Search for the cell housing the specified text and yield its (X, Y) center coordinate. 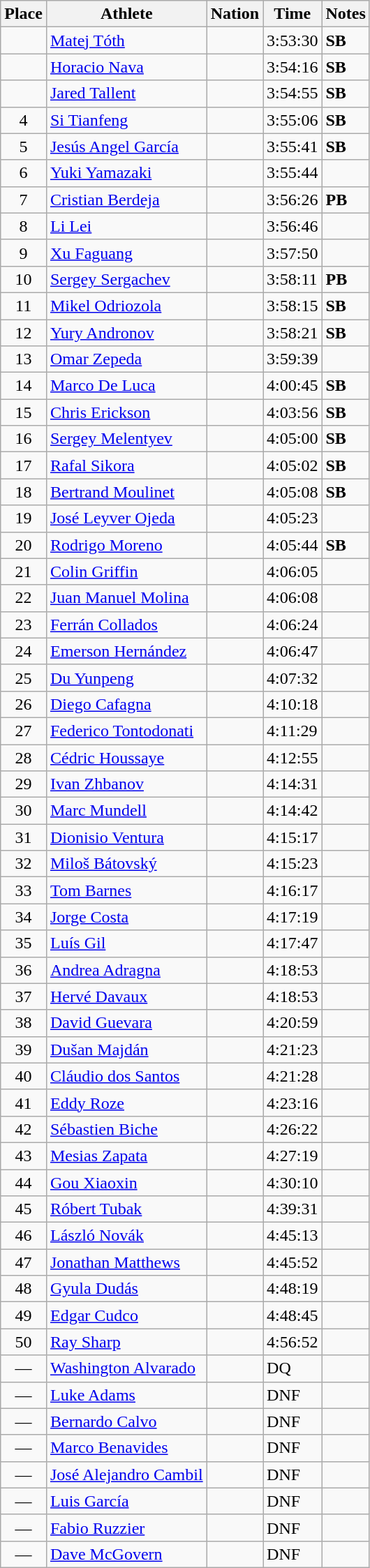
11 (24, 306)
3:56:46 (293, 226)
13 (24, 359)
41 (24, 1103)
4:56:52 (293, 1342)
Marc Mundell (126, 811)
Athlete (126, 14)
3:55:06 (293, 120)
José Leyver Ojeda (126, 518)
4:00:45 (293, 386)
Dave McGovern (126, 1554)
Rafal Sikora (126, 465)
Mikel Odriozola (126, 306)
Jared Tallent (126, 94)
4:15:23 (293, 864)
4:45:13 (293, 1236)
Luis García (126, 1501)
Yuki Yamazaki (126, 173)
46 (24, 1236)
Gyula Dudás (126, 1289)
3:55:44 (293, 173)
Chris Erickson (126, 412)
3:59:39 (293, 359)
14 (24, 386)
4:30:10 (293, 1183)
26 (24, 704)
Yury Andronov (126, 333)
Cristian Berdeja (126, 200)
Dušan Majdán (126, 1050)
4:48:19 (293, 1289)
Omar Zepeda (126, 359)
Marco Benavides (126, 1448)
12 (24, 333)
Jonathan Matthews (126, 1262)
Rodrigo Moreno (126, 545)
Gou Xiaoxin (126, 1183)
Ivan Zhbanov (126, 784)
4:16:17 (293, 890)
34 (24, 917)
4:45:52 (293, 1262)
Emerson Hernández (126, 651)
Washington Alvarado (126, 1368)
4:26:22 (293, 1129)
Marco De Luca (126, 386)
4:20:59 (293, 1023)
Cláudio dos Santos (126, 1076)
4:14:42 (293, 811)
4:05:02 (293, 465)
Fabio Ruzzier (126, 1528)
8 (24, 226)
48 (24, 1289)
40 (24, 1076)
36 (24, 970)
Luke Adams (126, 1395)
4:39:31 (293, 1209)
38 (24, 1023)
Róbert Tubak (126, 1209)
Time (293, 14)
4:07:32 (293, 678)
4:05:44 (293, 545)
4:21:23 (293, 1050)
Dionisio Ventura (126, 837)
43 (24, 1156)
15 (24, 412)
4:21:28 (293, 1076)
19 (24, 518)
4:06:05 (293, 572)
4:06:08 (293, 598)
4:03:56 (293, 412)
Eddy Roze (126, 1103)
4:06:24 (293, 625)
7 (24, 200)
Jesús Angel García (126, 147)
Jorge Costa (126, 917)
4:06:47 (293, 651)
Mesias Zapata (126, 1156)
Edgar Cudco (126, 1315)
4:05:23 (293, 518)
28 (24, 757)
35 (24, 943)
4:23:16 (293, 1103)
Matej Tóth (126, 40)
Horacio Nava (126, 67)
3:55:41 (293, 147)
Nation (235, 14)
6 (24, 173)
Sébastien Biche (126, 1129)
4:10:18 (293, 704)
Andrea Adragna (126, 970)
Li Lei (126, 226)
Miloš Bátovský (126, 864)
Cédric Houssaye (126, 757)
3:58:11 (293, 279)
Bertrand Moulinet (126, 492)
4:12:55 (293, 757)
Sergey Melentyev (126, 439)
Juan Manuel Molina (126, 598)
3:54:16 (293, 67)
Colin Griffin (126, 572)
4:17:19 (293, 917)
3:56:26 (293, 200)
José Alejandro Cambil (126, 1474)
3:54:55 (293, 94)
Si Tianfeng (126, 120)
3:53:30 (293, 40)
Xu Faguang (126, 253)
Diego Cafagna (126, 704)
21 (24, 572)
32 (24, 864)
39 (24, 1050)
3:57:50 (293, 253)
9 (24, 253)
Luís Gil (126, 943)
4:17:47 (293, 943)
5 (24, 147)
20 (24, 545)
Notes (346, 14)
31 (24, 837)
17 (24, 465)
49 (24, 1315)
50 (24, 1342)
4:14:31 (293, 784)
10 (24, 279)
Ray Sharp (126, 1342)
42 (24, 1129)
4 (24, 120)
4:27:19 (293, 1156)
Bernardo Calvo (126, 1421)
44 (24, 1183)
4:48:45 (293, 1315)
33 (24, 890)
16 (24, 439)
25 (24, 678)
4:11:29 (293, 731)
Hervé Davaux (126, 996)
45 (24, 1209)
David Guevara (126, 1023)
18 (24, 492)
3:58:21 (293, 333)
22 (24, 598)
47 (24, 1262)
37 (24, 996)
DQ (293, 1368)
29 (24, 784)
24 (24, 651)
Place (24, 14)
Sergey Sergachev (126, 279)
Du Yunpeng (126, 678)
23 (24, 625)
4:05:08 (293, 492)
4:15:17 (293, 837)
László Novák (126, 1236)
30 (24, 811)
3:58:15 (293, 306)
4:05:00 (293, 439)
27 (24, 731)
Tom Barnes (126, 890)
Ferrán Collados (126, 625)
Federico Tontodonati (126, 731)
